Find where the given text appears and provide that cell's center as [X, Y] coordinate. 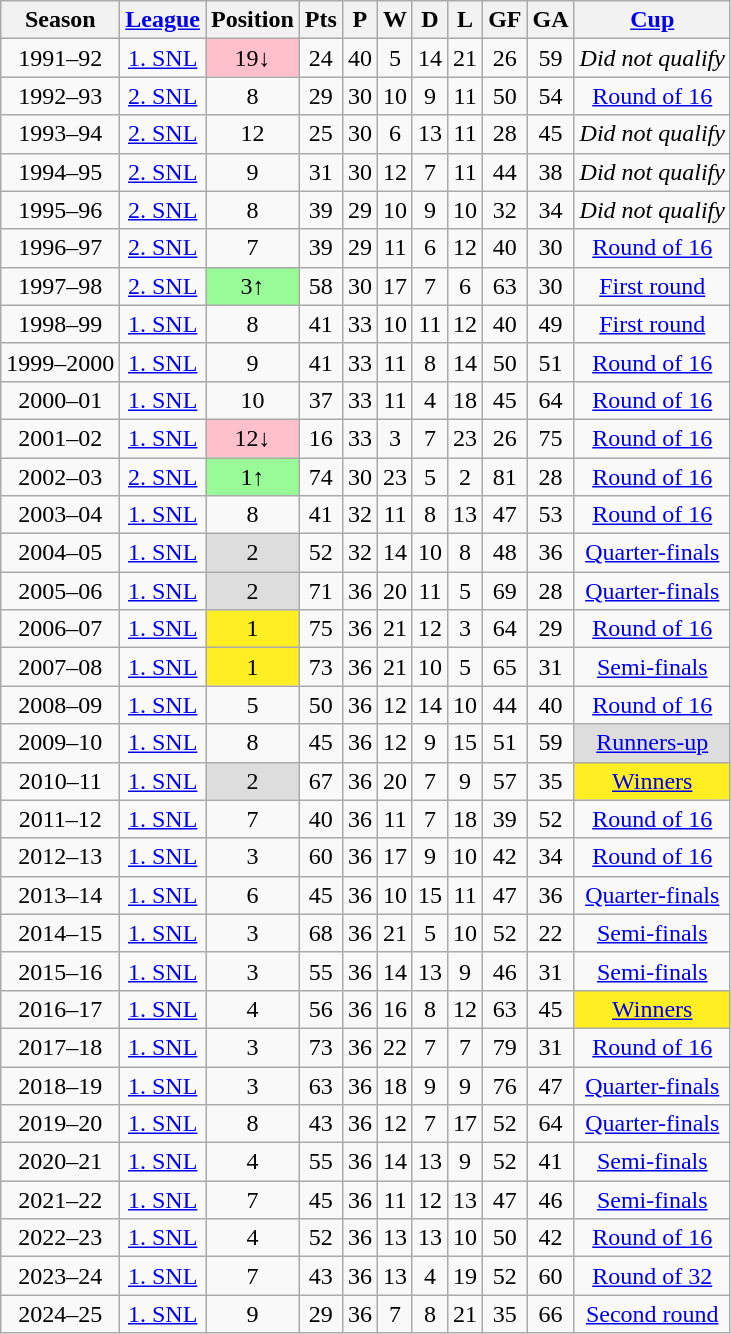
2013–14 [60, 895]
71 [320, 591]
48 [505, 553]
2011–12 [60, 819]
81 [505, 477]
24 [320, 58]
1993–94 [60, 134]
68 [320, 933]
L [466, 20]
19 [466, 1276]
2016–17 [60, 1009]
3↑ [253, 286]
2018–19 [60, 1085]
38 [550, 172]
1997–98 [60, 286]
Second round [652, 1314]
2003–04 [60, 515]
1992–93 [60, 96]
W [394, 20]
54 [550, 96]
58 [320, 286]
65 [505, 667]
Runners-up [652, 743]
67 [320, 781]
P [360, 20]
2002–03 [60, 477]
1↑ [253, 477]
1998–99 [60, 324]
Round of 32 [652, 1276]
2005–06 [60, 591]
Pts [320, 20]
League [163, 20]
25 [320, 134]
GA [550, 20]
2014–15 [60, 933]
2012–13 [60, 857]
2019–20 [60, 1124]
2017–18 [60, 1047]
2024–25 [60, 1314]
2004–05 [60, 553]
2010–11 [60, 781]
2006–07 [60, 629]
2015–16 [60, 971]
2023–24 [60, 1276]
53 [550, 515]
1995–96 [60, 210]
76 [505, 1085]
19↓ [253, 58]
57 [505, 781]
1999–2000 [60, 362]
2009–10 [60, 743]
66 [550, 1314]
56 [320, 1009]
2001–02 [60, 438]
2020–21 [60, 1162]
1994–95 [60, 172]
49 [550, 324]
2007–08 [60, 667]
74 [320, 477]
1991–92 [60, 58]
79 [505, 1047]
2021–22 [60, 1200]
GF [505, 20]
2000–01 [60, 400]
69 [505, 591]
37 [320, 400]
D [430, 20]
12↓ [253, 438]
2022–23 [60, 1238]
1996–97 [60, 248]
2008–09 [60, 705]
Cup [652, 20]
Season [60, 20]
Position [253, 20]
